Identify which cell holds the provided text, then report its (X, Y) central coordinate. 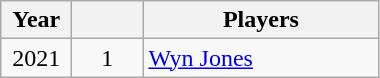
Players (261, 20)
2021 (36, 58)
1 (108, 58)
Wyn Jones (261, 58)
Year (36, 20)
